From the cell containing the given text, extract its center point as (X, Y) coordinate. 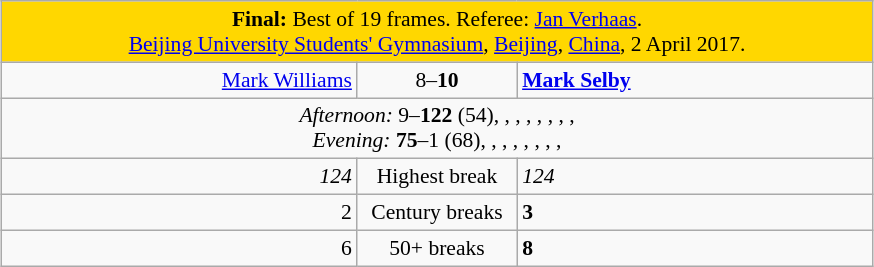
8–10 (437, 80)
3 (694, 213)
Highest break (437, 177)
Afternoon: 9–122 (54), , , , , , , , Evеning: 75–1 (68), , , , , , , , (437, 128)
50+ breaks (437, 248)
6 (180, 248)
Mark Selby (694, 80)
Final: Best of 19 frames. Referee: Jan Verhaas.Beijing University Students' Gymnasium, Beijing, China, 2 April 2017. (437, 32)
Mark Williams (180, 80)
Century breaks (437, 213)
2 (180, 213)
8 (694, 248)
